Find where the given text appears and provide that cell's center as [x, y] coordinate. 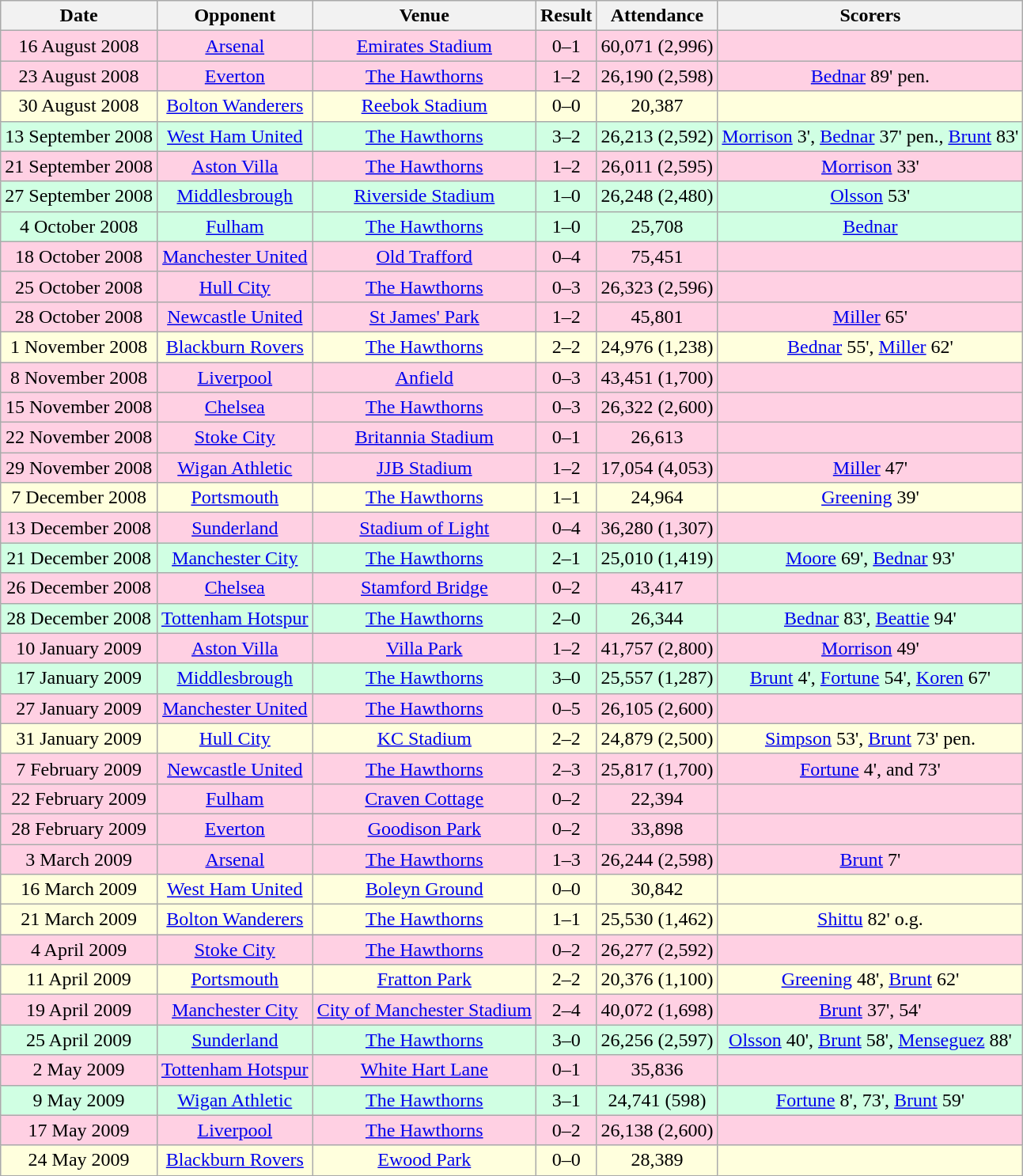
24 May 2009 [79, 1160]
25,817 (1,700) [657, 768]
Opponent [234, 16]
23 August 2008 [79, 76]
Result [566, 16]
26,244 (2,598) [657, 859]
JJB Stadium [424, 468]
Miller 65' [870, 317]
26,138 (2,600) [657, 1130]
2–3 [566, 768]
26,344 [657, 618]
Emirates Stadium [424, 46]
Brunt 37', 54' [870, 1010]
Fratton Park [424, 980]
White Hart Lane [424, 1070]
3–1 [566, 1100]
15 November 2008 [79, 408]
Greening 48', Brunt 62' [870, 980]
22 November 2008 [79, 438]
60,071 (2,996) [657, 46]
Reebok Stadium [424, 106]
Simpson 53', Brunt 73' pen. [870, 738]
Miller 47' [870, 468]
Stamford Bridge [424, 588]
26 December 2008 [79, 588]
11 April 2009 [79, 980]
24,976 (1,238) [657, 347]
26,256 (2,597) [657, 1040]
Goodison Park [424, 829]
3–2 [566, 136]
Craven Cottage [424, 799]
19 April 2009 [79, 1010]
20,376 (1,100) [657, 980]
Ewood Park [424, 1160]
2 May 2009 [79, 1070]
Attendance [657, 16]
28 October 2008 [79, 317]
43,417 [657, 588]
24,879 (2,500) [657, 738]
Riverside Stadium [424, 196]
Boleyn Ground [424, 890]
26,322 (2,600) [657, 408]
26,248 (2,480) [657, 196]
26,011 (2,595) [657, 166]
17,054 (4,053) [657, 468]
28 February 2009 [79, 829]
18 October 2008 [79, 256]
75,451 [657, 256]
Olsson 40', Brunt 58', Menseguez 88' [870, 1040]
43,451 (1,700) [657, 377]
28 December 2008 [79, 618]
Bednar 55', Miller 62' [870, 347]
Fortune 8', 73', Brunt 59' [870, 1100]
26,213 (2,592) [657, 136]
27 September 2008 [79, 196]
13 December 2008 [79, 528]
4 October 2008 [79, 226]
40,072 (1,698) [657, 1010]
Scorers [870, 16]
26,277 (2,592) [657, 950]
7 February 2009 [79, 768]
2–0 [566, 618]
16 August 2008 [79, 46]
Bednar 83', Beattie 94' [870, 618]
7 December 2008 [79, 498]
27 January 2009 [79, 708]
16 March 2009 [79, 890]
Villa Park [424, 648]
Morrison 3', Bednar 37' pen., Brunt 83' [870, 136]
2–4 [566, 1010]
22 February 2009 [79, 799]
Date [79, 16]
0–5 [566, 708]
13 September 2008 [79, 136]
1–3 [566, 859]
Olsson 53' [870, 196]
Stadium of Light [424, 528]
25,708 [657, 226]
Brunt 4', Fortune 54', Koren 67' [870, 678]
36,280 (1,307) [657, 528]
Anfield [424, 377]
24,741 (598) [657, 1100]
24,964 [657, 498]
10 January 2009 [79, 648]
25,530 (1,462) [657, 920]
Bednar [870, 226]
Moore 69', Bednar 93' [870, 558]
26,105 (2,600) [657, 708]
Greening 39' [870, 498]
8 November 2008 [79, 377]
25 October 2008 [79, 286]
4 April 2009 [79, 950]
30,842 [657, 890]
45,801 [657, 317]
Morrison 49' [870, 648]
41,757 (2,800) [657, 648]
Brunt 7' [870, 859]
33,898 [657, 829]
25,557 (1,287) [657, 678]
26,323 (2,596) [657, 286]
St James' Park [424, 317]
29 November 2008 [79, 468]
City of Manchester Stadium [424, 1010]
KC Stadium [424, 738]
Morrison 33' [870, 166]
21 March 2009 [79, 920]
Britannia Stadium [424, 438]
25,010 (1,419) [657, 558]
35,836 [657, 1070]
9 May 2009 [79, 1100]
Shittu 82' o.g. [870, 920]
Old Trafford [424, 256]
20,387 [657, 106]
17 May 2009 [79, 1130]
Bednar 89' pen. [870, 76]
31 January 2009 [79, 738]
Fortune 4', and 73' [870, 768]
22,394 [657, 799]
Venue [424, 16]
3 March 2009 [79, 859]
30 August 2008 [79, 106]
28,389 [657, 1160]
17 January 2009 [79, 678]
21 September 2008 [79, 166]
1 November 2008 [79, 347]
2–1 [566, 558]
21 December 2008 [79, 558]
25 April 2009 [79, 1040]
26,613 [657, 438]
26,190 (2,598) [657, 76]
